Find where the given text appears and provide that cell's center as (X, Y) coordinate. 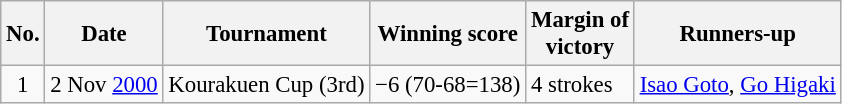
Date (104, 34)
−6 (70-68=138) (448, 85)
4 strokes (580, 85)
Kourakuen Cup (3rd) (266, 85)
Tournament (266, 34)
Isao Goto, Go Higaki (738, 85)
Margin ofvictory (580, 34)
No. (23, 34)
Runners-up (738, 34)
2 Nov 2000 (104, 85)
Winning score (448, 34)
1 (23, 85)
